Pinpoint the cell where the given text exists, returning its [X, Y] midpoint coordinate. 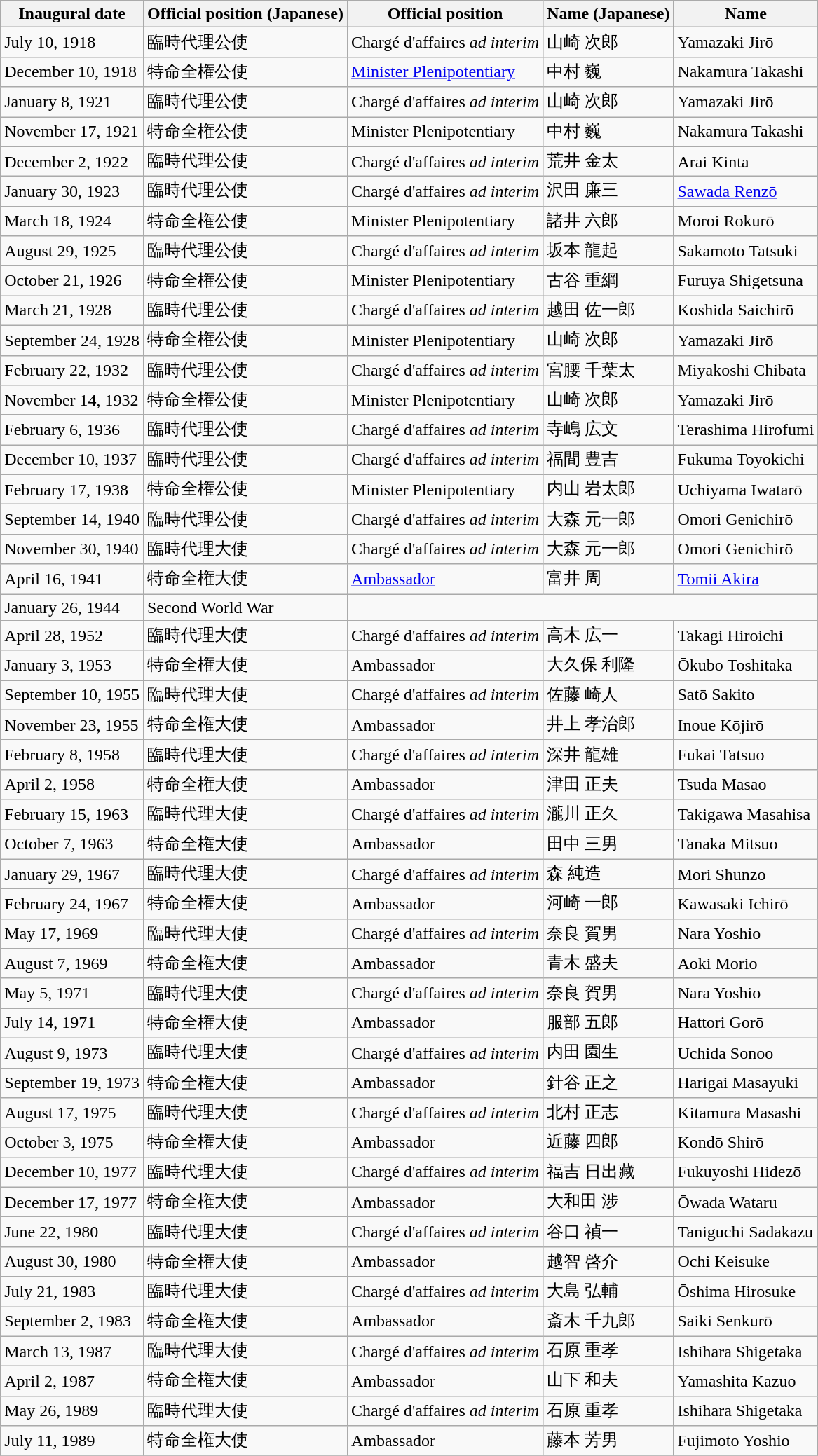
May 26, 1989 [72, 1411]
Arai Kinta [746, 161]
August 7, 1969 [72, 964]
寺嶋 広文 [608, 430]
越智 啓介 [608, 1261]
December 17, 1977 [72, 1202]
田中 三男 [608, 845]
Official position [446, 14]
August 17, 1975 [72, 1113]
高木 広一 [608, 636]
Takigawa Masahisa [746, 814]
January 29, 1967 [72, 874]
May 17, 1969 [72, 933]
June 22, 1980 [72, 1232]
Ōshima Hirosuke [746, 1292]
February 6, 1936 [72, 430]
斎木 千九郎 [608, 1321]
Yamashita Kazuo [746, 1382]
Official position (Japanese) [245, 14]
Ochi Keisuke [746, 1261]
December 10, 1977 [72, 1173]
October 21, 1926 [72, 280]
Harigai Masayuki [746, 1083]
大久保 利隆 [608, 666]
October 7, 1963 [72, 845]
坂本 龍起 [608, 251]
January 8, 1921 [72, 102]
Satō Sakito [746, 695]
April 2, 1958 [72, 785]
July 21, 1983 [72, 1292]
November 23, 1955 [72, 724]
July 11, 1989 [72, 1441]
February 22, 1932 [72, 370]
May 5, 1971 [72, 994]
July 14, 1971 [72, 1023]
Tomii Akira [746, 579]
谷口 禎一 [608, 1232]
September 24, 1928 [72, 341]
Mori Shunzo [746, 874]
大島 弘輔 [608, 1292]
December 10, 1918 [72, 71]
February 17, 1938 [72, 489]
Name (Japanese) [608, 14]
February 24, 1967 [72, 904]
Miyakoshi Chibata [746, 370]
藤本 芳男 [608, 1441]
河崎 一郎 [608, 904]
September 14, 1940 [72, 520]
Aoki Morio [746, 964]
Kitamura Masashi [746, 1113]
March 13, 1987 [72, 1351]
Tsuda Masao [746, 785]
November 30, 1940 [72, 549]
September 2, 1983 [72, 1321]
March 21, 1928 [72, 311]
April 2, 1987 [72, 1382]
福間 豊吉 [608, 460]
諸井 六郎 [608, 221]
January 26, 1944 [72, 607]
Fukai Tatsuo [746, 755]
針谷 正之 [608, 1083]
Kondō Shirō [746, 1142]
July 10, 1918 [72, 42]
沢田 廉三 [608, 192]
服部 五郎 [608, 1023]
Hattori Gorō [746, 1023]
内山 岩太郎 [608, 489]
November 14, 1932 [72, 401]
Fukuyoshi Hidezō [746, 1173]
山下 和夫 [608, 1382]
深井 龍雄 [608, 755]
津田 正夫 [608, 785]
佐藤 崎人 [608, 695]
森 純造 [608, 874]
福吉 日出藏 [608, 1173]
近藤 四郎 [608, 1142]
August 29, 1925 [72, 251]
Saiki Senkurō [746, 1321]
January 30, 1923 [72, 192]
越田 佐一郎 [608, 311]
富井 周 [608, 579]
February 8, 1958 [72, 755]
Takagi Hiroichi [746, 636]
August 30, 1980 [72, 1261]
January 3, 1953 [72, 666]
Second World War [245, 607]
March 18, 1924 [72, 221]
Fukuma Toyokichi [746, 460]
Furuya Shigetsuna [746, 280]
Ōwada Wataru [746, 1202]
April 16, 1941 [72, 579]
荒井 金太 [608, 161]
December 2, 1922 [72, 161]
北村 正志 [608, 1113]
Name [746, 14]
Moroi Rokurō [746, 221]
古谷 重綱 [608, 280]
瀧川 正久 [608, 814]
Taniguchi Sadakazu [746, 1232]
November 17, 1921 [72, 132]
大和田 涉 [608, 1202]
February 15, 1963 [72, 814]
September 19, 1973 [72, 1083]
Uchiyama Iwatarō [746, 489]
井上 孝治郎 [608, 724]
December 10, 1937 [72, 460]
内田 園生 [608, 1052]
青木 盛夫 [608, 964]
October 3, 1975 [72, 1142]
September 10, 1955 [72, 695]
Sakamoto Tatsuki [746, 251]
Inaugural date [72, 14]
April 28, 1952 [72, 636]
Uchida Sonoo [746, 1052]
Terashima Hirofumi [746, 430]
Inoue Kōjirō [746, 724]
Kawasaki Ichirō [746, 904]
August 9, 1973 [72, 1052]
宮腰 千葉太 [608, 370]
Sawada Renzō [746, 192]
Tanaka Mitsuo [746, 845]
Fujimoto Yoshio [746, 1441]
Ōkubo Toshitaka [746, 666]
Koshida Saichirō [746, 311]
